Provide the [X, Y] coordinate of the cell's center where the given text is located.  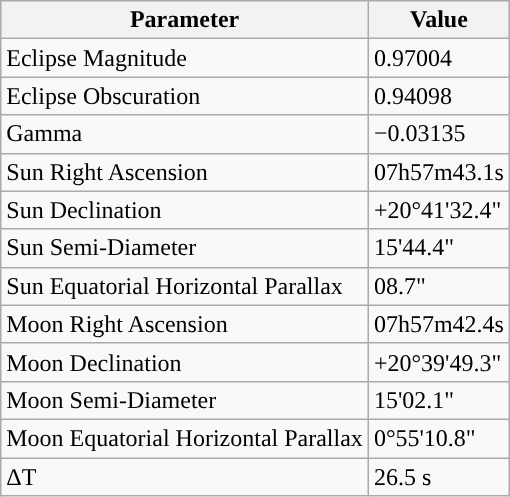
Eclipse Obscuration [185, 96]
ΔT [185, 477]
08.7" [438, 286]
Moon Right Ascension [185, 324]
+20°41'32.4" [438, 210]
Value [438, 20]
0.97004 [438, 58]
−0.03135 [438, 134]
26.5 s [438, 477]
0°55'10.8" [438, 438]
Sun Right Ascension [185, 172]
Sun Equatorial Horizontal Parallax [185, 286]
Moon Equatorial Horizontal Parallax [185, 438]
Sun Declination [185, 210]
0.94098 [438, 96]
07h57m42.4s [438, 324]
Gamma [185, 134]
Moon Semi-Diameter [185, 400]
Moon Declination [185, 362]
15'44.4" [438, 248]
15'02.1" [438, 400]
+20°39'49.3" [438, 362]
07h57m43.1s [438, 172]
Parameter [185, 20]
Eclipse Magnitude [185, 58]
Sun Semi-Diameter [185, 248]
